Return (X, Y) of the center of cell containing provided text 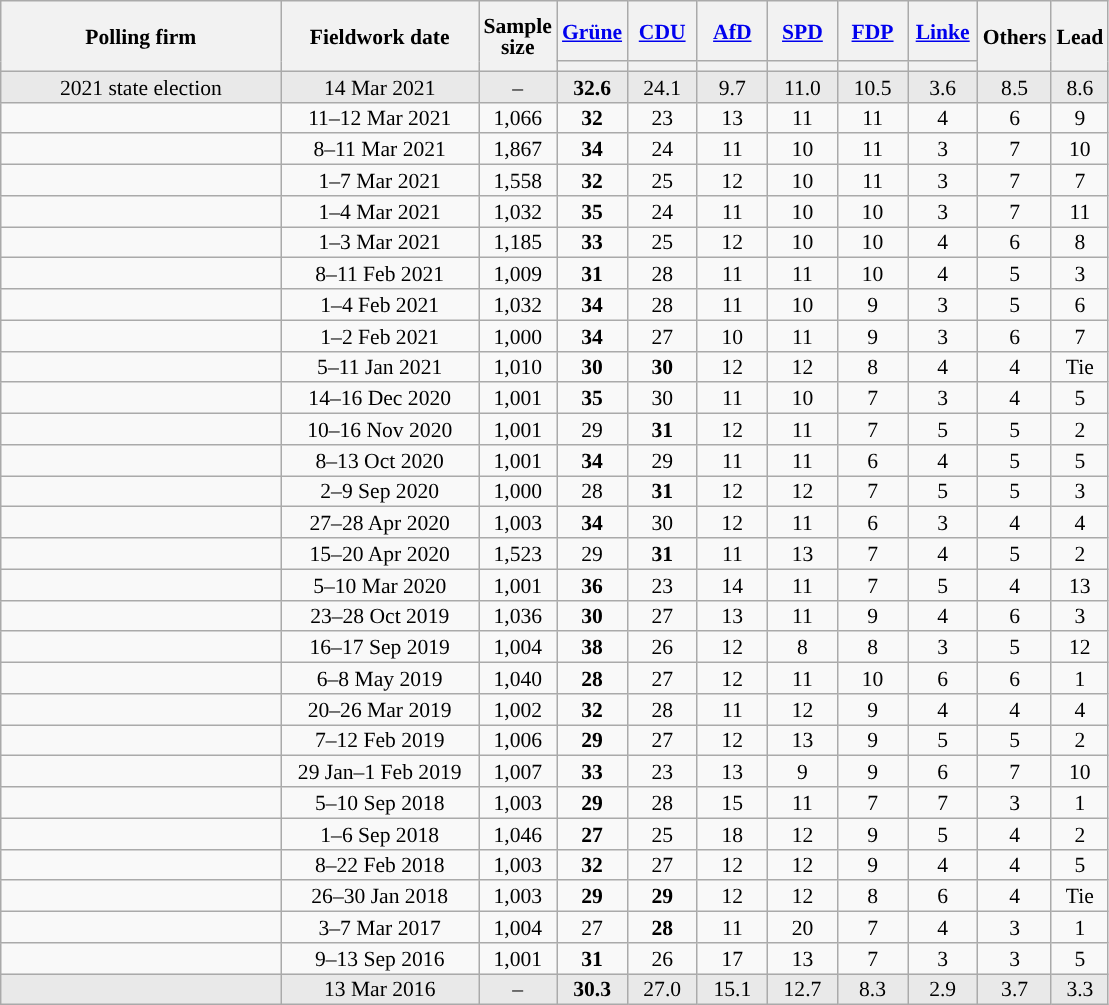
1–2 Feb 2021 (380, 336)
13 Mar 2016 (380, 990)
27.0 (662, 990)
1–7 Mar 2021 (380, 180)
1,009 (517, 274)
1,066 (517, 118)
29 Jan–1 Feb 2019 (380, 772)
SPD (802, 31)
5–10 Mar 2020 (380, 584)
14 Mar 2021 (380, 86)
1–3 Mar 2021 (380, 242)
1,007 (517, 772)
14–16 Dec 2020 (380, 398)
1–6 Sep 2018 (380, 834)
15.1 (732, 990)
9.7 (732, 86)
38 (592, 648)
1,523 (517, 554)
16–17 Sep 2019 (380, 648)
1,558 (517, 180)
23–28 Oct 2019 (380, 616)
1,046 (517, 834)
1–4 Feb 2021 (380, 304)
17 (732, 958)
3.6 (943, 86)
12.7 (802, 990)
2021 state election (141, 86)
5–10 Sep 2018 (380, 802)
20 (802, 928)
8.3 (872, 990)
32.6 (592, 86)
30.3 (592, 990)
27–28 Apr 2020 (380, 522)
8–13 Oct 2020 (380, 460)
2.9 (943, 990)
8–22 Feb 2018 (380, 864)
3–7 Mar 2017 (380, 928)
18 (732, 834)
1,185 (517, 242)
CDU (662, 31)
1,002 (517, 710)
AfD (732, 31)
Polling firm (141, 36)
10.5 (872, 86)
9–13 Sep 2016 (380, 958)
26–30 Jan 2018 (380, 896)
7–12 Feb 2019 (380, 740)
Fieldwork date (380, 36)
10–16 Nov 2020 (380, 430)
Others (1015, 36)
20–26 Mar 2019 (380, 710)
6–8 May 2019 (380, 678)
8–11 Mar 2021 (380, 150)
1–4 Mar 2021 (380, 212)
8.6 (1080, 86)
5–11 Jan 2021 (380, 366)
FDP (872, 31)
Grüne (592, 31)
1,040 (517, 678)
3.3 (1080, 990)
11–12 Mar 2021 (380, 118)
36 (592, 584)
Lead (1080, 36)
8.5 (1015, 86)
14 (732, 584)
3.7 (1015, 990)
Linke (943, 31)
15 (732, 802)
1,036 (517, 616)
15–20 Apr 2020 (380, 554)
1,010 (517, 366)
11.0 (802, 86)
Samplesize (517, 36)
1,867 (517, 150)
8–11 Feb 2021 (380, 274)
24.1 (662, 86)
2–9 Sep 2020 (380, 492)
1,006 (517, 740)
